Provide the (x, y) coordinate of the cell's center where the given text is located.  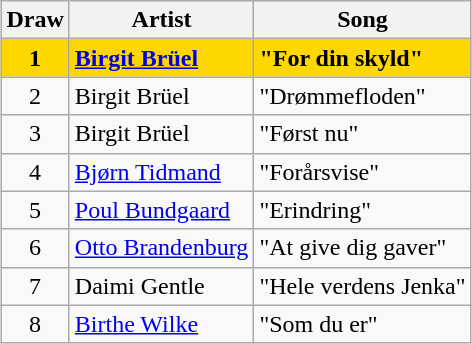
"Først nu" (362, 134)
"Hele verdens Jenka" (362, 286)
Daimi Gentle (162, 286)
Artist (162, 20)
"Erindring" (362, 210)
"Som du er" (362, 324)
Bjørn Tidmand (162, 172)
6 (35, 248)
Birthe Wilke (162, 324)
Poul Bundgaard (162, 210)
1 (35, 58)
4 (35, 172)
"Forårsvise" (362, 172)
7 (35, 286)
2 (35, 96)
8 (35, 324)
Otto Brandenburg (162, 248)
5 (35, 210)
"Drømmefloden" (362, 96)
Draw (35, 20)
3 (35, 134)
"For din skyld" (362, 58)
"At give dig gaver" (362, 248)
Song (362, 20)
